Pinpoint the cell where the given text exists, returning its (x, y) midpoint coordinate. 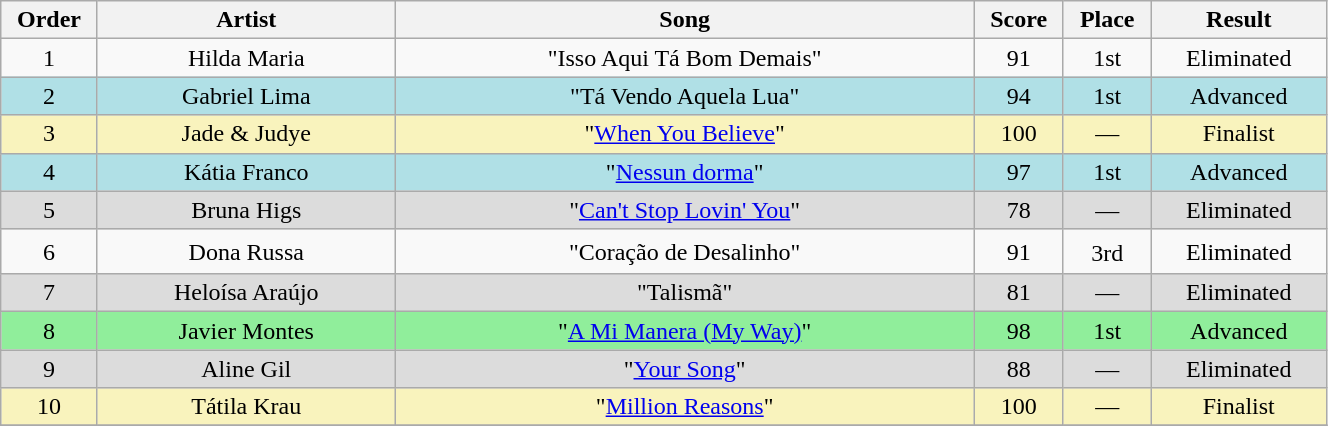
97 (1018, 172)
94 (1018, 96)
3 (49, 134)
Order (49, 20)
"Isso Aqui Tá Bom Demais" (684, 58)
10 (49, 407)
9 (49, 369)
78 (1018, 210)
98 (1018, 331)
"When You Believe" (684, 134)
6 (49, 252)
"Coração de Desalinho" (684, 252)
Heloísa Araújo (246, 293)
81 (1018, 293)
"A Mi Manera (My Way)" (684, 331)
Jade & Judye (246, 134)
7 (49, 293)
"Your Song" (684, 369)
Artist (246, 20)
88 (1018, 369)
"Can't Stop Lovin' You" (684, 210)
Song (684, 20)
"Nessun dorma" (684, 172)
Score (1018, 20)
5 (49, 210)
8 (49, 331)
Bruna Higs (246, 210)
Result (1238, 20)
Tátila Krau (246, 407)
"Million Reasons" (684, 407)
Aline Gil (246, 369)
Dona Russa (246, 252)
Place (1107, 20)
1 (49, 58)
3rd (1107, 252)
Javier Montes (246, 331)
"Tá Vendo Aquela Lua" (684, 96)
"Talismã" (684, 293)
Kátia Franco (246, 172)
Gabriel Lima (246, 96)
Hilda Maria (246, 58)
2 (49, 96)
4 (49, 172)
